Find where the given text appears and provide that cell's center as [X, Y] coordinate. 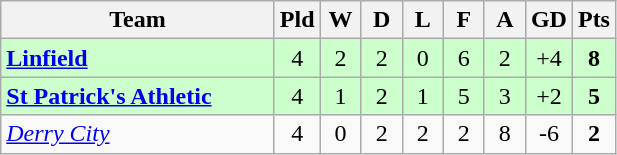
L [422, 20]
D [382, 20]
Linfield [138, 58]
Pld [297, 20]
A [504, 20]
Pts [594, 20]
St Patrick's Athletic [138, 96]
F [464, 20]
+2 [548, 96]
+4 [548, 58]
3 [504, 96]
6 [464, 58]
Derry City [138, 134]
GD [548, 20]
Team [138, 20]
-6 [548, 134]
W [340, 20]
